Identify which cell holds the provided text, then report its (x, y) central coordinate. 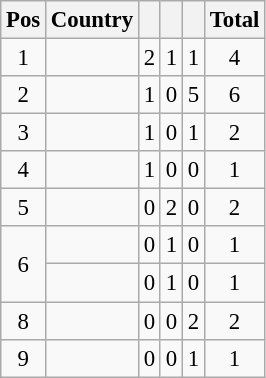
3 (24, 133)
Country (92, 20)
8 (24, 321)
Total (234, 20)
Pos (24, 20)
9 (24, 358)
